Return the (X, Y) coordinate for the center point of the cell that contains the specified text.  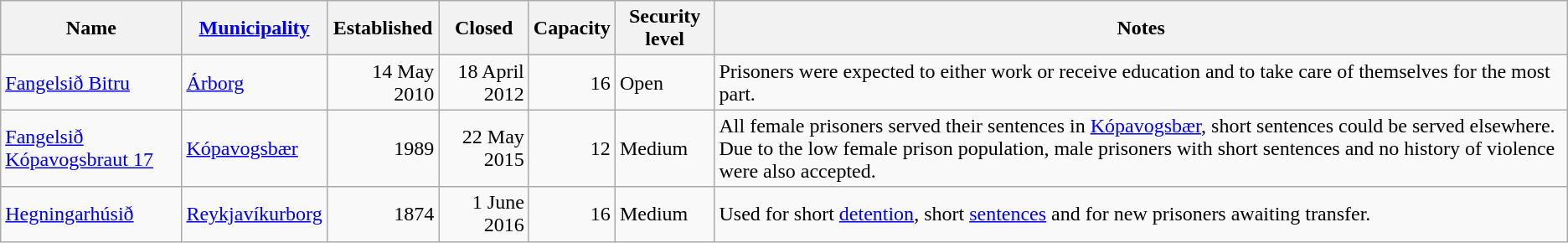
Fangelsið Kópavogsbraut 17 (91, 148)
Prisoners were expected to either work or receive education and to take care of themselves for the most part. (1141, 82)
1989 (383, 148)
22 May 2015 (484, 148)
Used for short detention, short sentences and for new prisoners awaiting transfer. (1141, 215)
Established (383, 28)
Open (665, 82)
Hegningarhúsið (91, 215)
12 (571, 148)
Árborg (255, 82)
18 April 2012 (484, 82)
Kópavogsbær (255, 148)
14 May 2010 (383, 82)
1874 (383, 215)
Name (91, 28)
Municipality (255, 28)
Notes (1141, 28)
1 June 2016 (484, 215)
Reykjavíkurborg (255, 215)
Capacity (571, 28)
Fangelsið Bitru (91, 82)
Closed (484, 28)
Security level (665, 28)
